From the cell containing the given text, extract its center point as [x, y] coordinate. 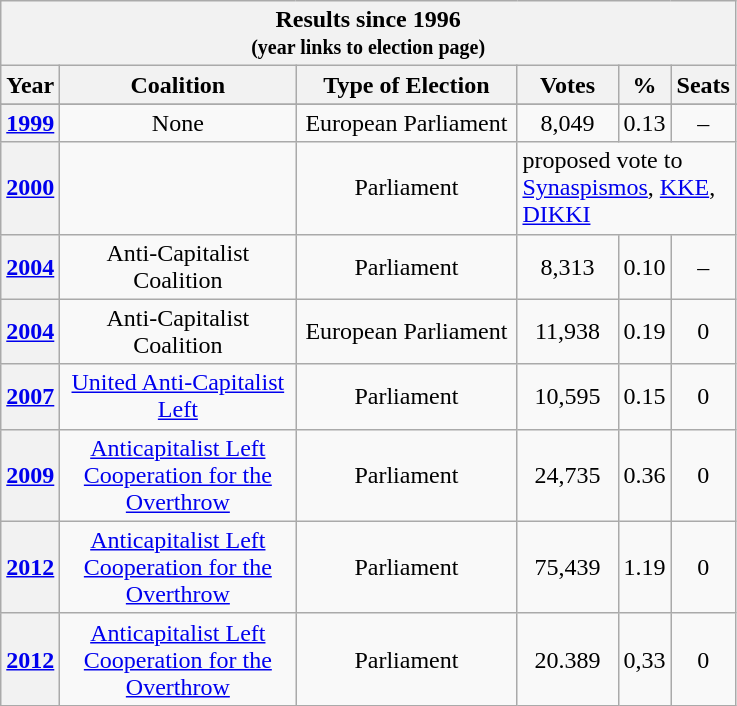
None [178, 123]
0.10 [644, 266]
75,439 [568, 567]
2000 [30, 188]
Votes [568, 85]
Type of Election [406, 85]
10,595 [568, 396]
1.19 [644, 567]
Year [30, 85]
20.389 [568, 659]
8,313 [568, 266]
0.19 [644, 332]
11,938 [568, 332]
% [644, 85]
United Anti-Capitalist Left [178, 396]
Coalition [178, 85]
2007 [30, 396]
0.13 [644, 123]
proposed vote to Synaspismos, KKE, DIKKI [626, 188]
Results since 1996(year links to election page) [368, 34]
Seats [703, 85]
1999 [30, 123]
8,049 [568, 123]
0,33 [644, 659]
0.36 [644, 475]
24,735 [568, 475]
0.15 [644, 396]
2009 [30, 475]
